Extract the [x, y] coordinate from the center of the cell holding the provided text.  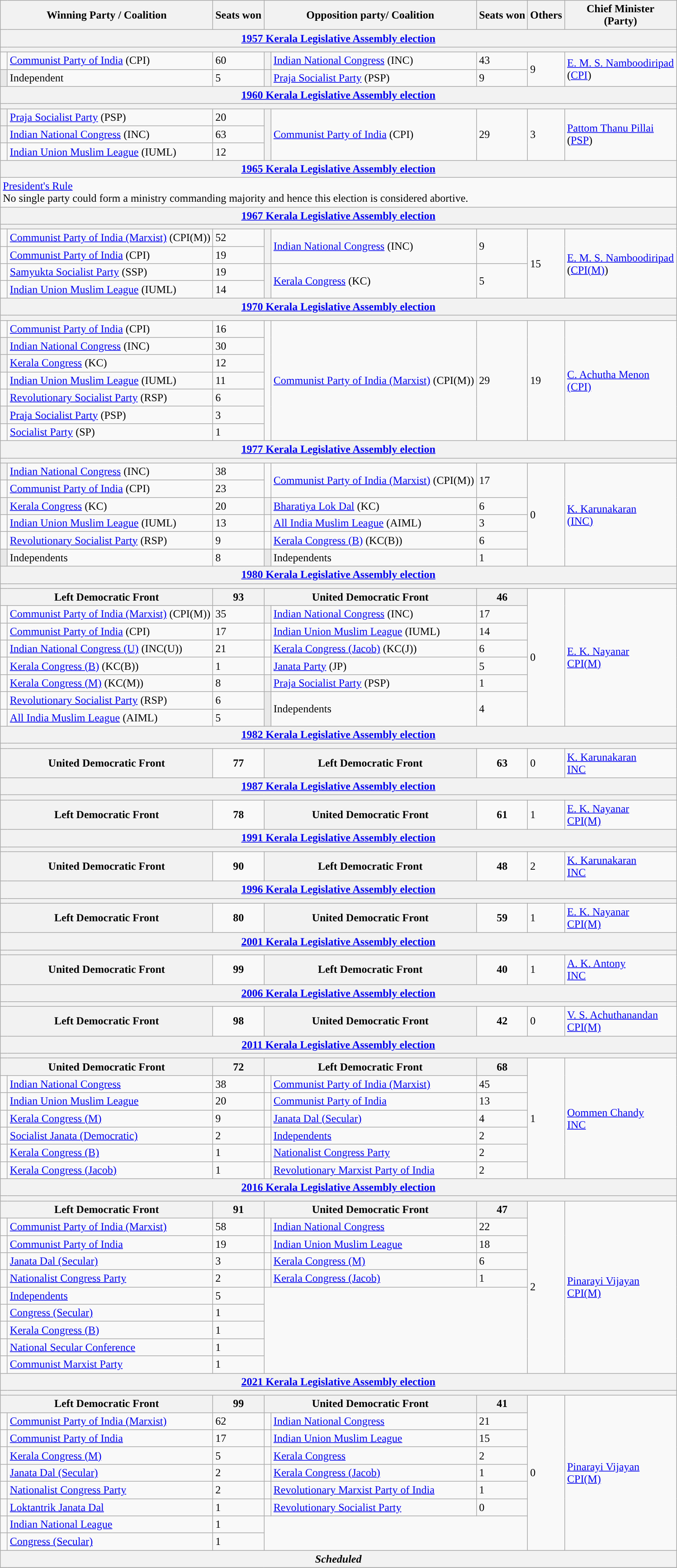
2016 Kerala Legislative Assembly election [338, 1187]
48 [502, 867]
93 [239, 597]
1987 Kerala Legislative Assembly election [338, 786]
Winning Party / Coalition [107, 15]
A. K. AntonyINC [620, 970]
1991 Kerala Legislative Assembly election [338, 838]
Samyukta Socialist Party (SSP) [110, 272]
61 [502, 815]
16 [239, 329]
Oommen ChandyINC [620, 1118]
1967 Kerala Legislative Assembly election [338, 216]
President's Rule No single party could form a ministry commanding majority and hence this election is considered abortive. [338, 192]
43 [502, 61]
41 [502, 1404]
90 [239, 867]
77 [239, 763]
60 [239, 61]
Chief Minister (Party) [620, 15]
1982 Kerala Legislative Assembly election [338, 735]
68 [502, 1067]
Indian National League [110, 1525]
42 [502, 1021]
Indian National Congress (U) (INC(U)) [110, 649]
62 [239, 1421]
18 [502, 1244]
Socialist Party (SP) [110, 432]
59 [502, 918]
1977 Kerala Legislative Assembly election [338, 449]
30 [239, 346]
91 [239, 1209]
78 [239, 815]
National Secular Conference [110, 1347]
47 [502, 1209]
80 [239, 918]
V. S. AchuthanandanCPI(M) [620, 1021]
Independent [110, 78]
Others [546, 15]
1970 Kerala Legislative Assembly election [338, 307]
Kerala Congress (Jacob) (KC(J)) [374, 649]
2001 Kerala Legislative Assembly election [338, 941]
Scheduled [338, 1559]
Loktantrik Janata Dal [110, 1507]
E. M. S. Namboodiripad(CPI(M)) [620, 264]
Bharatiya Lok Dal (KC) [374, 506]
11 [239, 380]
1980 Kerala Legislative Assembly election [338, 575]
E. M. S. Namboodiripad(CPI) [620, 69]
46 [502, 597]
52 [239, 238]
58 [239, 1227]
Janata Party (JP) [374, 666]
1996 Kerala Legislative Assembly election [338, 890]
72 [239, 1067]
Kerala Congress (M) (KC(M)) [110, 683]
Pattom Thanu Pillai (PSP) [620, 134]
2021 Kerala Legislative Assembly election [338, 1382]
1965 Kerala Legislative Assembly election [338, 169]
45 [502, 1084]
1960 Kerala Legislative Assembly election [338, 95]
C. Achutha Menon(CPI) [620, 380]
Communist Marxist Party [110, 1364]
35 [239, 614]
K. Karunakaran(INC) [620, 515]
Revolutionary Socialist Party [374, 1507]
2006 Kerala Legislative Assembly election [338, 993]
Socialist Janata (Democratic) [110, 1136]
23 [239, 489]
22 [502, 1227]
98 [239, 1021]
Opposition party/ Coalition [370, 15]
2011 Kerala Legislative Assembly election [338, 1045]
Kerala Congress [374, 1455]
1957 Kerala Legislative Assembly election [338, 38]
40 [502, 970]
